Capture the cell that displays the provided text and extract its [x, y] central coordinate. 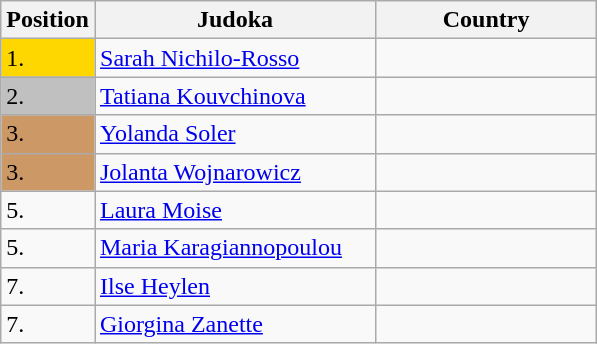
Jolanta Wojnarowicz [234, 172]
2. [48, 96]
Sarah Nichilo-Rosso [234, 58]
Country [486, 20]
Judoka [234, 20]
Yolanda Soler [234, 134]
Ilse Heylen [234, 286]
Tatiana Kouvchinova [234, 96]
Laura Moise [234, 210]
Position [48, 20]
Maria Karagiannopoulou [234, 248]
Giorgina Zanette [234, 324]
1. [48, 58]
